Scan for the cell matching the given text and deliver its [x, y] coordinate at center. 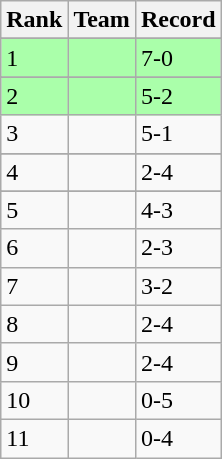
5 [34, 210]
0-5 [178, 400]
Rank [34, 20]
2 [34, 96]
0-4 [178, 438]
7-0 [178, 58]
4-3 [178, 210]
6 [34, 248]
2-3 [178, 248]
10 [34, 400]
8 [34, 324]
Team [102, 20]
5-2 [178, 96]
5-1 [178, 134]
3 [34, 134]
11 [34, 438]
9 [34, 362]
Record [178, 20]
7 [34, 286]
1 [34, 58]
3-2 [178, 286]
4 [34, 172]
